Locate the cell with the specified text and output its (X, Y) center coordinate. 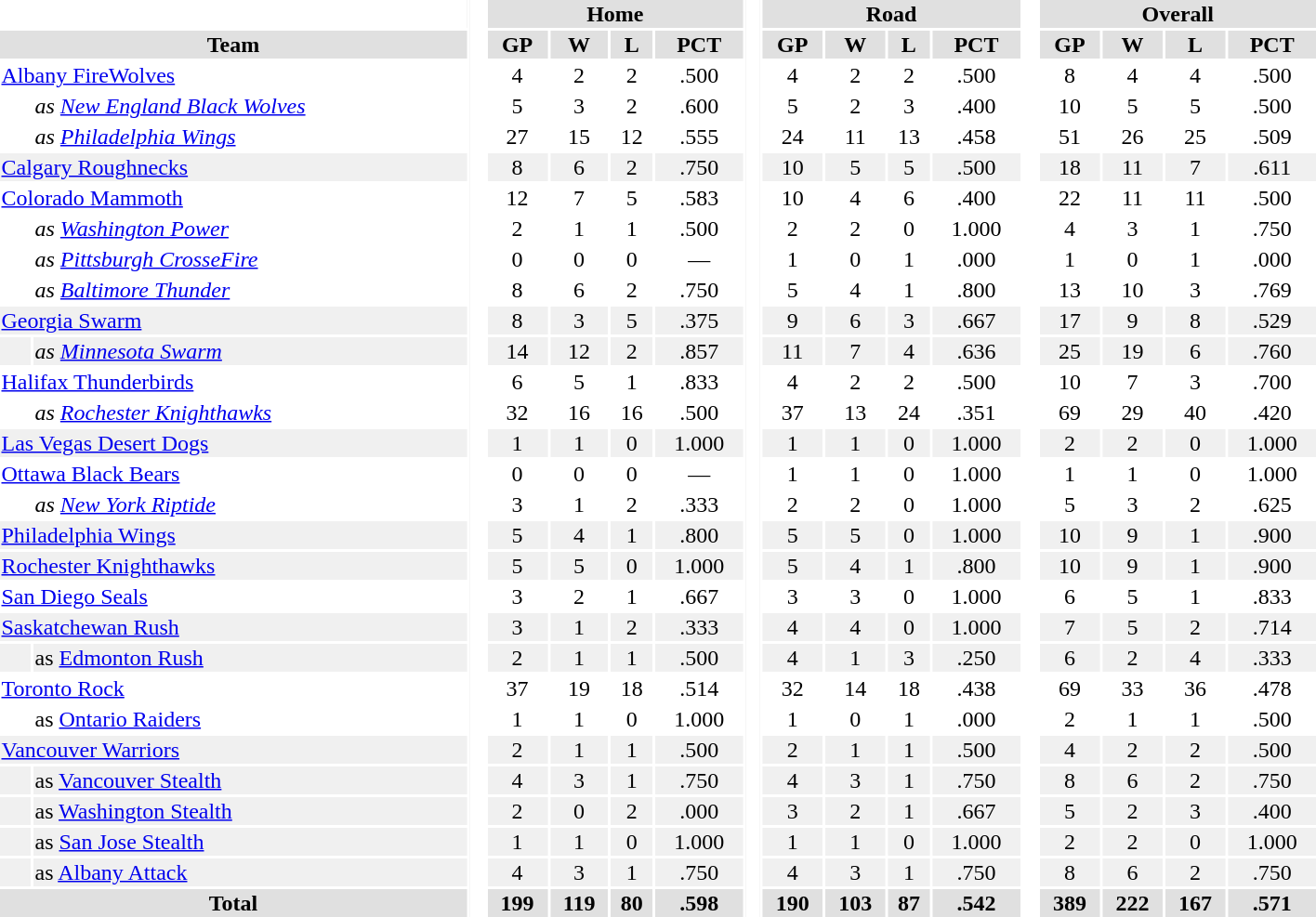
Toronto Rock (233, 688)
.769 (1271, 290)
Ottawa Black Bears (233, 474)
.375 (699, 321)
as Minnesota Swarm (250, 351)
.514 (699, 688)
.583 (699, 198)
as Vancouver Stealth (250, 780)
.555 (699, 137)
as Baltimore Thunder (250, 290)
36 (1195, 688)
as New England Black Wolves (258, 106)
Albany FireWolves (233, 75)
Colorado Mammoth (233, 198)
Georgia Swarm (233, 321)
.438 (976, 688)
51 (1071, 137)
.857 (699, 351)
.542 (976, 903)
.636 (976, 351)
33 (1132, 688)
40 (1195, 413)
.700 (1271, 382)
167 (1195, 903)
as New York Riptide (250, 504)
as San Jose Stealth (250, 842)
.600 (699, 106)
222 (1132, 903)
Team (233, 45)
Calgary Roughnecks (233, 167)
Halifax Thunderbirds (233, 382)
26 (1132, 137)
Philadelphia Wings (233, 535)
Rochester Knighthawks (233, 566)
.571 (1271, 903)
Vancouver Warriors (233, 750)
.529 (1271, 321)
.760 (1271, 351)
Las Vegas Desert Dogs (233, 443)
.598 (699, 903)
Saskatchewan Rush (233, 627)
15 (579, 137)
Road (890, 14)
.714 (1271, 627)
.250 (976, 658)
190 (792, 903)
as Rochester Knighthawks (250, 413)
Overall (1178, 14)
as Ontario Raiders (250, 719)
Home (615, 14)
as Edmonton Rush (250, 658)
as Albany Attack (250, 872)
87 (909, 903)
.611 (1271, 167)
22 (1071, 198)
Total (233, 903)
29 (1132, 413)
as Washington Power (250, 229)
199 (517, 903)
as Pittsburgh CrosseFire (250, 259)
as Washington Stealth (250, 811)
389 (1071, 903)
.625 (1271, 504)
San Diego Seals (233, 596)
80 (632, 903)
as Philadelphia Wings (250, 137)
.351 (976, 413)
.458 (976, 137)
103 (855, 903)
.478 (1271, 688)
27 (517, 137)
.509 (1271, 137)
.420 (1271, 413)
17 (1071, 321)
119 (579, 903)
